From the cell containing the given text, extract its center point as [X, Y] coordinate. 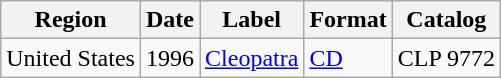
CLP 9772 [446, 58]
Cleopatra [252, 58]
CD [348, 58]
Date [170, 20]
Format [348, 20]
Region [71, 20]
United States [71, 58]
Label [252, 20]
1996 [170, 58]
Catalog [446, 20]
